Detect which cell encompasses the target text, then output its [x, y] center coordinate. 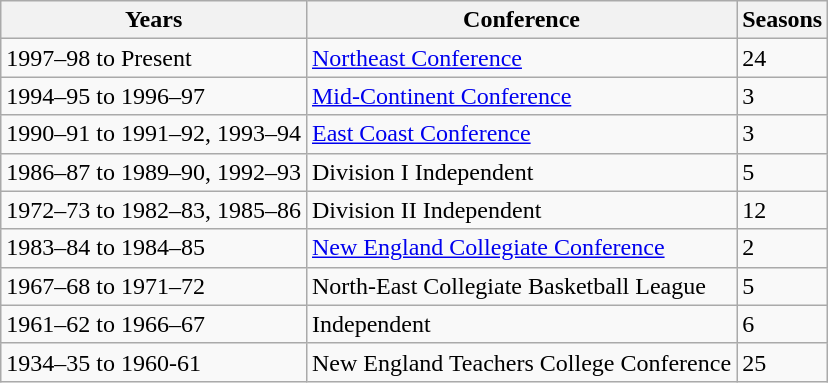
1972–73 to 1982–83, 1985–86 [154, 210]
6 [782, 324]
Division II Independent [521, 210]
1967–68 to 1971–72 [154, 286]
New England Teachers College Conference [521, 362]
2 [782, 248]
Years [154, 20]
New England Collegiate Conference [521, 248]
1990–91 to 1991–92, 1993–94 [154, 134]
Northeast Conference [521, 58]
1934–35 to 1960-61 [154, 362]
1961–62 to 1966–67 [154, 324]
Conference [521, 20]
24 [782, 58]
25 [782, 362]
North-East Collegiate Basketball League [521, 286]
Seasons [782, 20]
Mid-Continent Conference [521, 96]
1983–84 to 1984–85 [154, 248]
Independent [521, 324]
1997–98 to Present [154, 58]
1994–95 to 1996–97 [154, 96]
East Coast Conference [521, 134]
1986–87 to 1989–90, 1992–93 [154, 172]
Division I Independent [521, 172]
12 [782, 210]
